Identify which cell holds the provided text, then report its (x, y) central coordinate. 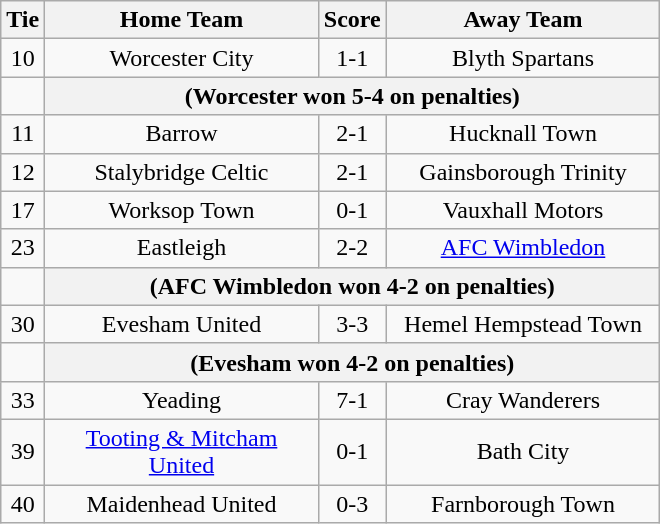
Worksop Town (182, 210)
Bath City (523, 452)
Barrow (182, 134)
(Evesham won 4-2 on penalties) (352, 362)
Hemel Hempstead Town (523, 324)
2-2 (352, 248)
Evesham United (182, 324)
3-3 (352, 324)
17 (23, 210)
(AFC Wimbledon won 4-2 on penalties) (352, 286)
Stalybridge Celtic (182, 172)
Gainsborough Trinity (523, 172)
AFC Wimbledon (523, 248)
30 (23, 324)
Farnborough Town (523, 503)
Score (352, 20)
Yeading (182, 400)
39 (23, 452)
Tie (23, 20)
12 (23, 172)
33 (23, 400)
7-1 (352, 400)
Maidenhead United (182, 503)
Away Team (523, 20)
0-3 (352, 503)
Blyth Spartans (523, 58)
23 (23, 248)
11 (23, 134)
1-1 (352, 58)
Tooting & Mitcham United (182, 452)
Cray Wanderers (523, 400)
Home Team (182, 20)
Worcester City (182, 58)
Eastleigh (182, 248)
Hucknall Town (523, 134)
40 (23, 503)
Vauxhall Motors (523, 210)
10 (23, 58)
(Worcester won 5-4 on penalties) (352, 96)
